Locate the cell with the specified text and output its (X, Y) center coordinate. 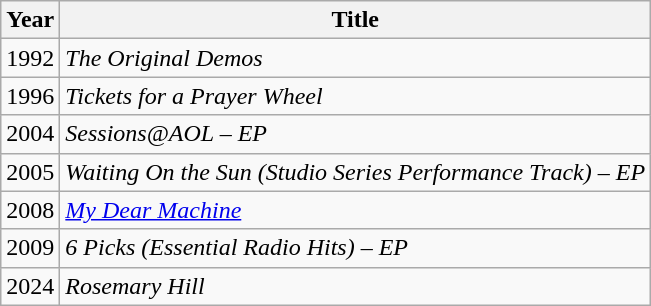
Tickets for a Prayer Wheel (356, 96)
2009 (30, 248)
The Original Demos (356, 58)
Year (30, 20)
2005 (30, 172)
2008 (30, 210)
1996 (30, 96)
2024 (30, 286)
2004 (30, 134)
My Dear Machine (356, 210)
1992 (30, 58)
Waiting On the Sun (Studio Series Performance Track) – EP (356, 172)
6 Picks (Essential Radio Hits) – EP (356, 248)
Rosemary Hill (356, 286)
Title (356, 20)
Sessions@AOL – EP (356, 134)
